Locate the cell with the specified text and output its (X, Y) center coordinate. 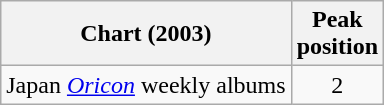
2 (337, 85)
Peakposition (337, 34)
Chart (2003) (146, 34)
Japan Oricon weekly albums (146, 85)
